Return the (x, y) coordinate for the center point of the cell that contains the specified text.  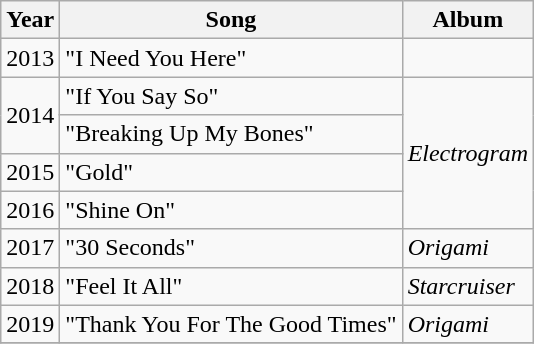
Year (30, 20)
"Thank You For The Good Times" (231, 324)
"If You Say So" (231, 96)
"Breaking Up My Bones" (231, 134)
"30 Seconds" (231, 248)
2015 (30, 172)
"I Need You Here" (231, 58)
2014 (30, 115)
Starcruiser (468, 286)
2018 (30, 286)
Electrogram (468, 153)
Song (231, 20)
2019 (30, 324)
"Shine On" (231, 210)
"Gold" (231, 172)
Album (468, 20)
2013 (30, 58)
2016 (30, 210)
"Feel It All" (231, 286)
2017 (30, 248)
